Locate the cell with the specified text and output its [x, y] center coordinate. 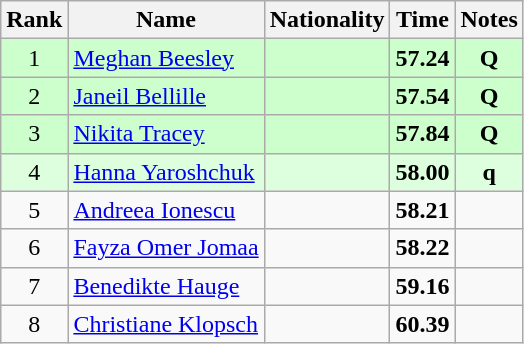
58.21 [422, 210]
q [489, 172]
Name [166, 20]
6 [34, 248]
60.39 [422, 324]
Fayza Omer Jomaa [166, 248]
59.16 [422, 286]
Nikita Tracey [166, 134]
Time [422, 20]
Christiane Klopsch [166, 324]
Janeil Bellille [166, 96]
57.24 [422, 58]
5 [34, 210]
Hanna Yaroshchuk [166, 172]
58.00 [422, 172]
1 [34, 58]
Rank [34, 20]
Benedikte Hauge [166, 286]
Andreea Ionescu [166, 210]
3 [34, 134]
2 [34, 96]
Meghan Beesley [166, 58]
8 [34, 324]
4 [34, 172]
Nationality [327, 20]
57.84 [422, 134]
7 [34, 286]
Notes [489, 20]
57.54 [422, 96]
58.22 [422, 248]
